Identify which cell holds the provided text, then report its (x, y) central coordinate. 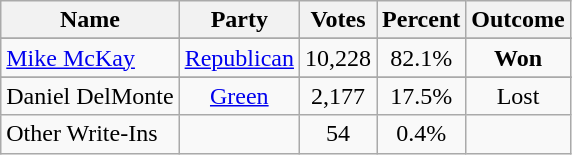
Mike McKay (90, 58)
10,228 (338, 58)
Green (239, 96)
0.4% (422, 134)
Name (90, 20)
Republican (239, 58)
Party (239, 20)
Votes (338, 20)
Lost (518, 96)
2,177 (338, 96)
Daniel DelMonte (90, 96)
54 (338, 134)
Other Write-Ins (90, 134)
17.5% (422, 96)
82.1% (422, 58)
Won (518, 58)
Percent (422, 20)
Outcome (518, 20)
